Scan for the cell matching the given text and deliver its [x, y] coordinate at center. 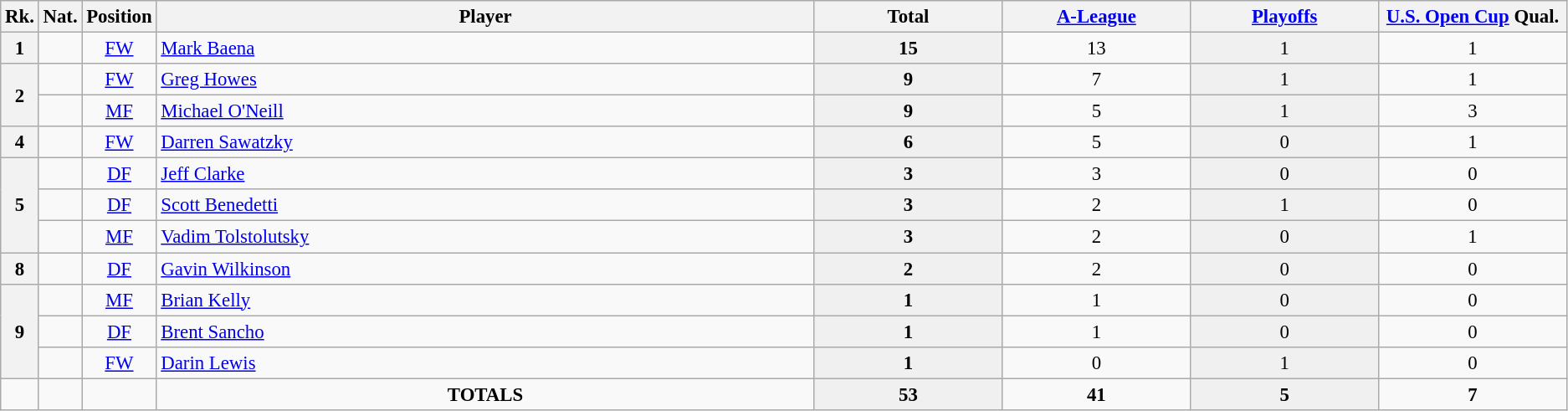
Darin Lewis [485, 362]
6 [909, 142]
Darren Sawatzky [485, 142]
Playoffs [1285, 17]
Jeff Clarke [485, 174]
41 [1096, 394]
Nat. [60, 17]
Gavin Wilkinson [485, 269]
Greg Howes [485, 80]
U.S. Open Cup Qual. [1473, 17]
Mark Baena [485, 49]
4 [20, 142]
Brian Kelly [485, 300]
Position [119, 17]
Player [485, 17]
TOTALS [485, 394]
Total [909, 17]
Rk. [20, 17]
Brent Sancho [485, 331]
A-League [1096, 17]
Vadim Tolstolutsky [485, 237]
Michael O'Neill [485, 111]
Scott Benedetti [485, 205]
8 [20, 269]
15 [909, 49]
13 [1096, 49]
53 [909, 394]
